Pinpoint the cell where the given text exists, returning its (X, Y) midpoint coordinate. 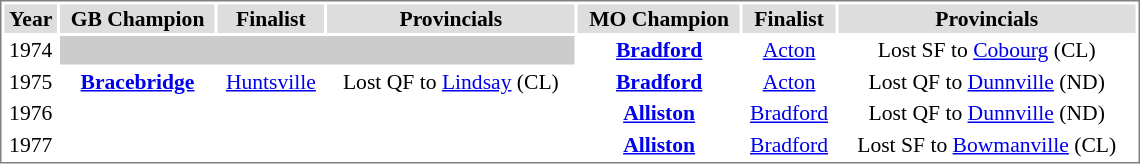
1976 (30, 113)
Lost QF to Lindsay (CL) (451, 82)
Lost SF to Bowmanville (CL) (987, 144)
1974 (30, 50)
1975 (30, 82)
1977 (30, 144)
Bracebridge (138, 82)
Year (30, 18)
Lost SF to Cobourg (CL) (987, 50)
MO Champion (659, 18)
Huntsville (271, 82)
GB Champion (138, 18)
